Extract the (X, Y) coordinate from the center of the cell holding the provided text.  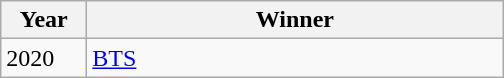
2020 (44, 58)
BTS (295, 58)
Year (44, 20)
Winner (295, 20)
